For the text-containing cell, return its midpoint in (x, y) coordinate format. 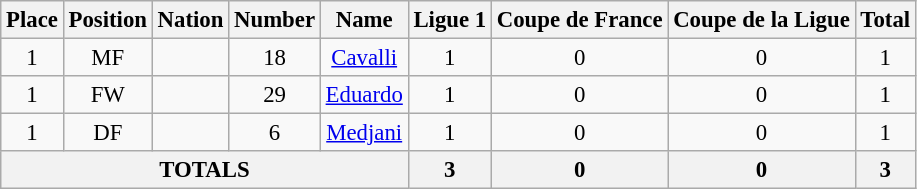
Cavalli (364, 58)
Position (108, 20)
29 (275, 95)
Nation (190, 20)
TOTALS (204, 170)
Medjani (364, 133)
Coupe de la Ligue (762, 20)
Ligue 1 (450, 20)
Number (275, 20)
Total (885, 20)
FW (108, 95)
Eduardo (364, 95)
18 (275, 58)
MF (108, 58)
6 (275, 133)
DF (108, 133)
Coupe de France (579, 20)
Place (32, 20)
Name (364, 20)
